Identify which cell holds the provided text, then report its (x, y) central coordinate. 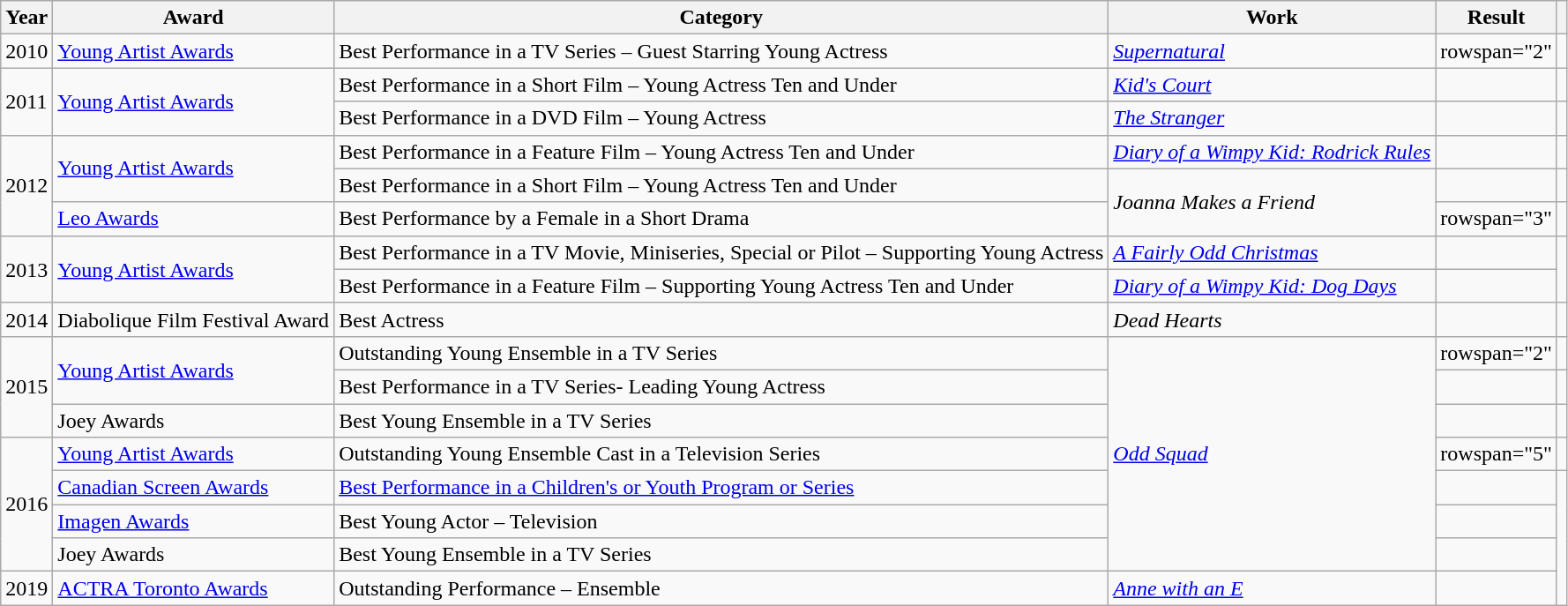
Best Performance by a Female in a Short Drama (721, 219)
Best Performance in a Feature Film – Supporting Young Actress Ten and Under (721, 286)
2015 (26, 386)
Diabolique Film Festival Award (194, 319)
The Stranger (1272, 118)
A Fairly Odd Christmas (1272, 252)
Imagen Awards (194, 521)
2014 (26, 319)
Outstanding Young Ensemble Cast in a Television Series (721, 454)
Outstanding Performance – Ensemble (721, 588)
rowspan="5" (1497, 454)
rowspan="3" (1497, 219)
Kid's Court (1272, 85)
2010 (26, 51)
Best Performance in a Children's or Youth Program or Series (721, 488)
Outstanding Young Ensemble in a TV Series (721, 353)
Anne with an E (1272, 588)
2012 (26, 185)
Best Young Actor – Television (721, 521)
Diary of a Wimpy Kid: Dog Days (1272, 286)
Category (721, 18)
2013 (26, 269)
Leo Awards (194, 219)
2011 (26, 101)
Award (194, 18)
Canadian Screen Awards (194, 488)
Best Performance in a DVD Film – Young Actress (721, 118)
Result (1497, 18)
Diary of a Wimpy Kid: Rodrick Rules (1272, 152)
Best Performance in a TV Movie, Miniseries, Special or Pilot – Supporting Young Actress (721, 252)
Work (1272, 18)
2016 (26, 505)
Year (26, 18)
Best Performance in a TV Series- Leading Young Actress (721, 386)
Supernatural (1272, 51)
Odd Squad (1272, 453)
Best Actress (721, 319)
Dead Hearts (1272, 319)
ACTRA Toronto Awards (194, 588)
Joanna Makes a Friend (1272, 202)
Best Performance in a TV Series – Guest Starring Young Actress (721, 51)
2019 (26, 588)
Best Performance in a Feature Film – Young Actress Ten and Under (721, 152)
